Capture the cell that displays the provided text and extract its [X, Y] central coordinate. 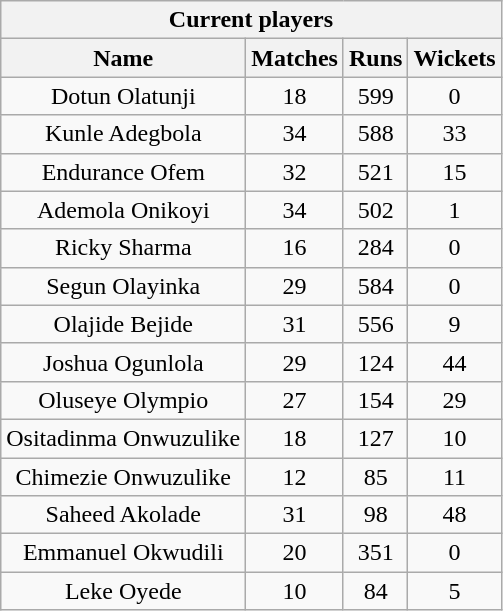
20 [295, 553]
Emmanuel Okwudili [124, 553]
48 [454, 515]
Segun Olayinka [124, 286]
84 [375, 591]
27 [295, 400]
502 [375, 210]
588 [375, 134]
Wickets [454, 58]
Dotun Olatunji [124, 96]
124 [375, 362]
351 [375, 553]
Saheed Akolade [124, 515]
Ositadinma Onwuzulike [124, 438]
521 [375, 172]
Joshua Ogunlola [124, 362]
33 [454, 134]
15 [454, 172]
44 [454, 362]
Endurance Ofem [124, 172]
584 [375, 286]
16 [295, 248]
11 [454, 477]
Oluseye Olympio [124, 400]
85 [375, 477]
Leke Oyede [124, 591]
98 [375, 515]
127 [375, 438]
32 [295, 172]
5 [454, 591]
9 [454, 324]
1 [454, 210]
Runs [375, 58]
Current players [251, 20]
599 [375, 96]
556 [375, 324]
Matches [295, 58]
284 [375, 248]
Chimezie Onwuzulike [124, 477]
154 [375, 400]
Olajide Bejide [124, 324]
Name [124, 58]
Ademola Onikoyi [124, 210]
Kunle Adegbola [124, 134]
Ricky Sharma [124, 248]
12 [295, 477]
